Pinpoint the cell where the given text exists, returning its (X, Y) midpoint coordinate. 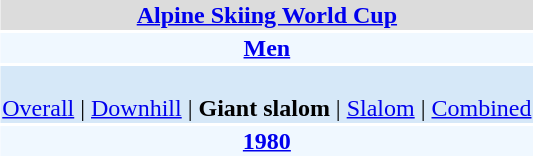
Overall | Downhill | Giant slalom | Slalom | Combined (267, 94)
Alpine Skiing World Cup (267, 15)
1980 (267, 141)
Men (267, 48)
